Identify which cell holds the provided text, then report its [X, Y] central coordinate. 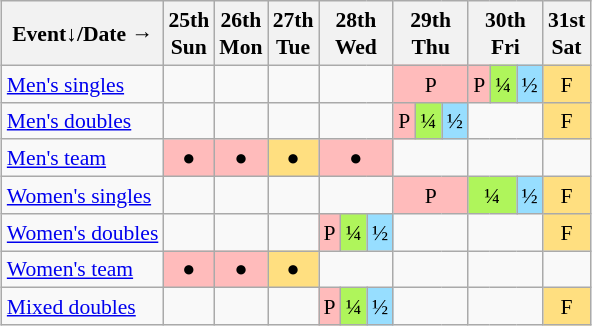
Women's singles [83, 194]
Men's team [83, 158]
Event↓/Date → [83, 33]
Men's doubles [83, 120]
26thMon [240, 33]
27thTue [294, 33]
25thSun [188, 33]
29thThu [430, 33]
30thFri [506, 33]
Women's team [83, 268]
Men's singles [83, 84]
Women's doubles [83, 232]
Mixed doubles [83, 306]
28thWed [356, 33]
31stSat [566, 33]
